Return (x, y) of the center of cell containing provided text 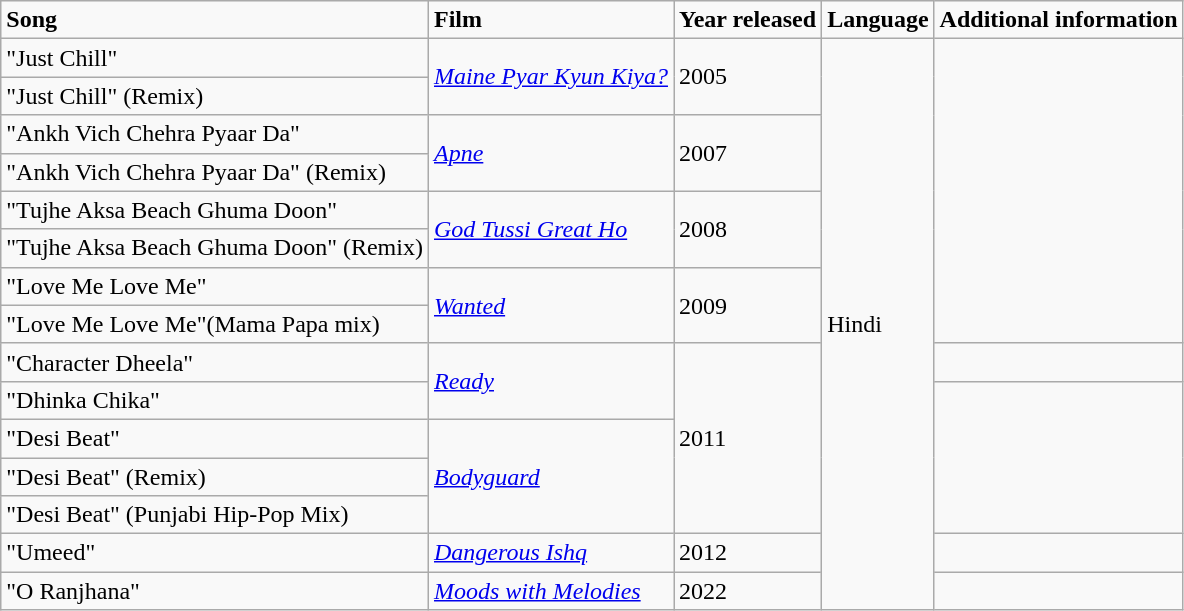
"Character Dheela" (215, 362)
"Dhinka Chika" (215, 400)
2009 (748, 305)
Additional information (1058, 20)
Dangerous Ishq (550, 553)
2005 (748, 77)
Language (878, 20)
Moods with Melodies (550, 591)
"Just Chill" (Remix) (215, 96)
"Desi Beat" (Punjabi Hip-Pop Mix) (215, 515)
Wanted (550, 305)
Maine Pyar Kyun Kiya? (550, 77)
2012 (748, 553)
Film (550, 20)
Bodyguard (550, 476)
2008 (748, 229)
"Tujhe Aksa Beach Ghuma Doon" (215, 210)
"Desi Beat" (215, 438)
2011 (748, 438)
"O Ranjhana" (215, 591)
"Tujhe Aksa Beach Ghuma Doon" (Remix) (215, 248)
2007 (748, 153)
2022 (748, 591)
Hindi (878, 324)
"Ankh Vich Chehra Pyaar Da" (215, 134)
"Just Chill" (215, 58)
Year released (748, 20)
"Love Me Love Me" (215, 286)
"Desi Beat" (Remix) (215, 477)
"Love Me Love Me"(Mama Papa mix) (215, 324)
Apne (550, 153)
"Umeed" (215, 553)
Song (215, 20)
God Tussi Great Ho (550, 229)
"Ankh Vich Chehra Pyaar Da" (Remix) (215, 172)
Ready (550, 381)
